Output the (X, Y) coordinate of the center of the cell containing the given text.  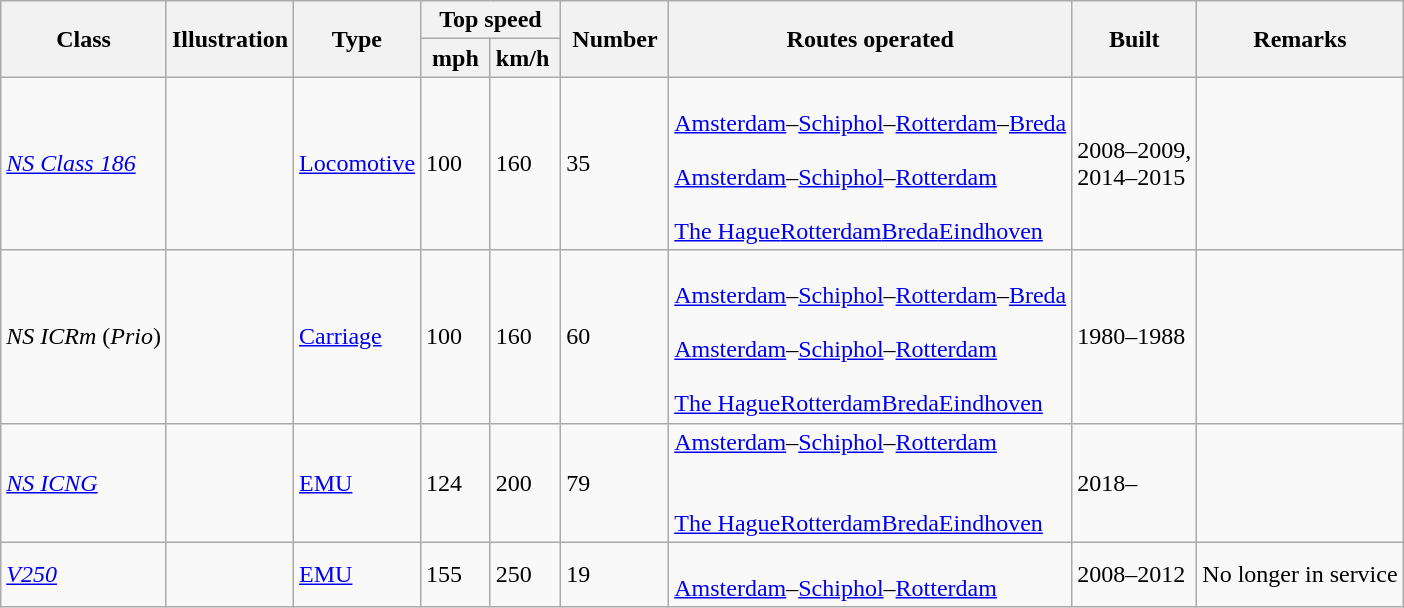
Locomotive (358, 164)
2018– (1134, 482)
NS ICNG (84, 482)
35 (615, 164)
Carriage (358, 336)
No longer in service (1300, 574)
2008–2012 (1134, 574)
2008–2009,2014–2015 (1134, 164)
250 (525, 574)
Remarks (1300, 39)
Amsterdam–Schiphol–Rotterdam–Breda Amsterdam–Schiphol–Rotterdam The HagueRotterdamBredaEindhoven (870, 164)
60 (615, 336)
NS Class 186 (84, 164)
mph (456, 58)
Built (1134, 39)
V250 (84, 574)
Type (358, 39)
Class (84, 39)
200 (525, 482)
Top speed (491, 20)
155 (456, 574)
Amsterdam–Schiphol–RotterdamThe HagueRotterdamBredaEindhoven (870, 482)
124 (456, 482)
Number (615, 39)
19 (615, 574)
Routes operated (870, 39)
79 (615, 482)
Illustration (230, 39)
km/h (525, 58)
1980–1988 (1134, 336)
NS ICRm (Prio) (84, 336)
Amsterdam–Schiphol–Rotterdam (870, 574)
Amsterdam–Schiphol–Rotterdam–BredaAmsterdam–Schiphol–Rotterdam The HagueRotterdamBredaEindhoven (870, 336)
